Detect which cell encompasses the target text, then output its (X, Y) center coordinate. 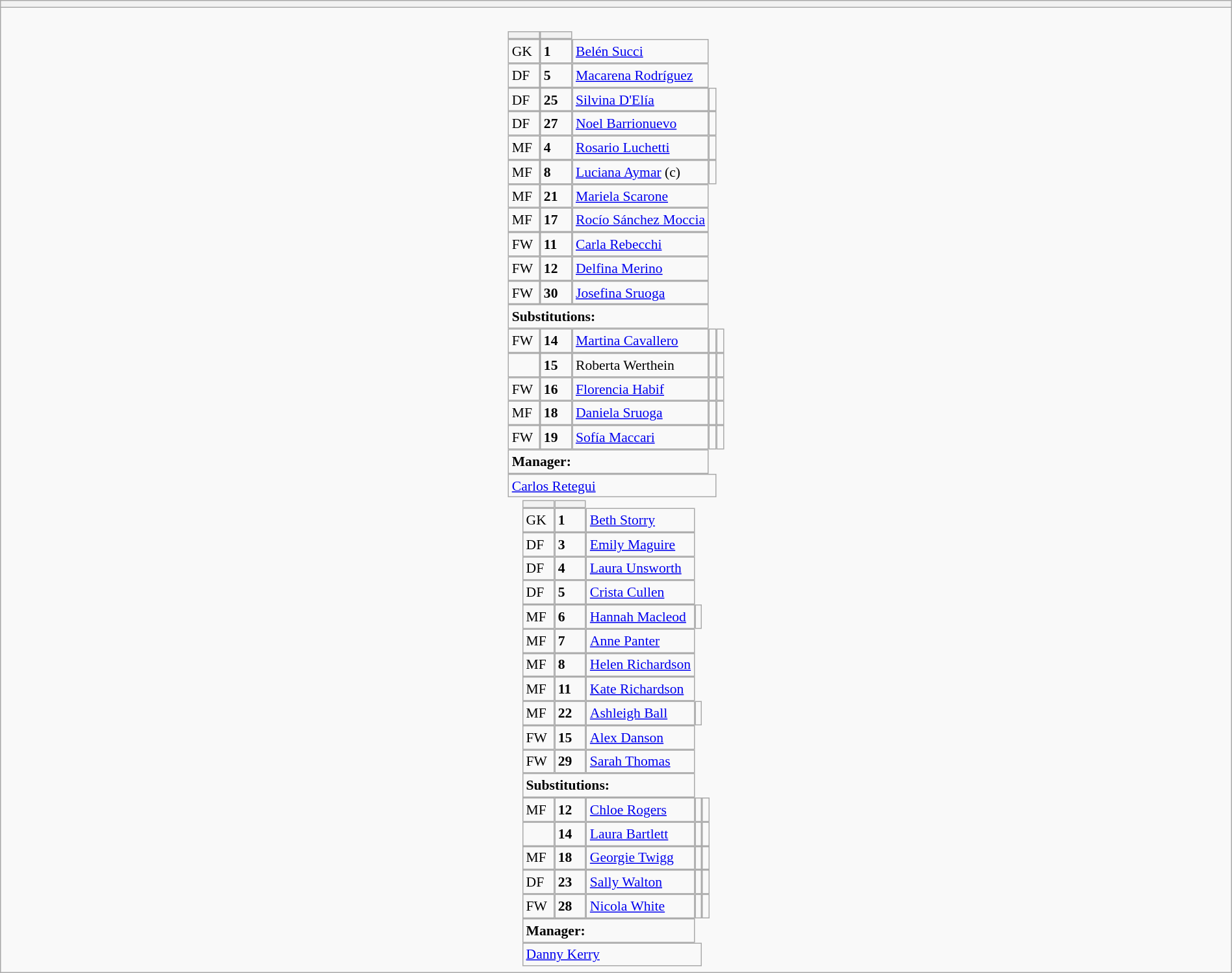
Laura Bartlett (641, 833)
Roberta Werthein (641, 365)
Georgie Twigg (641, 858)
Chloe Rogers (641, 810)
Silvina D'Elía (641, 100)
Delfina Merino (641, 268)
Josefina Sruoga (641, 292)
Sofía Maccari (641, 437)
Emily Maguire (641, 545)
30 (556, 292)
Anne Panter (641, 641)
Rosario Luchetti (641, 148)
7 (571, 641)
Mariela Scarone (641, 196)
Danny Kerry (612, 954)
Belén Succi (641, 51)
6 (571, 616)
25 (556, 100)
Sarah Thomas (641, 762)
Martina Cavallero (641, 341)
Rocío Sánchez Moccia (641, 220)
23 (571, 881)
Carlos Retegui (612, 486)
Noel Barrionuevo (641, 123)
16 (556, 389)
Ashleigh Ball (641, 714)
Nicola White (641, 906)
Alex Danson (641, 737)
Crista Cullen (641, 593)
Carla Rebecchi (641, 244)
Kate Richardson (641, 689)
21 (556, 196)
17 (556, 220)
19 (556, 437)
Beth Storry (641, 520)
Luciana Aymar (c) (641, 172)
3 (571, 545)
29 (571, 762)
Macarena Rodríguez (641, 75)
Daniela Sruoga (641, 413)
Laura Unsworth (641, 568)
Helen Richardson (641, 664)
27 (556, 123)
22 (571, 714)
Florencia Habif (641, 389)
28 (571, 906)
Sally Walton (641, 881)
Hannah Macleod (641, 616)
